Search for the cell housing the specified text and yield its [x, y] center coordinate. 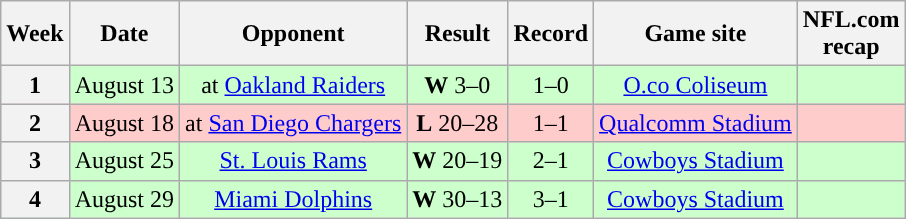
3–1 [551, 199]
August 13 [124, 85]
at San Diego Chargers [294, 123]
Opponent [294, 34]
Qualcomm Stadium [696, 123]
at Oakland Raiders [294, 85]
August 18 [124, 123]
Miami Dolphins [294, 199]
W 30–13 [458, 199]
W 3–0 [458, 85]
Record [551, 34]
1–1 [551, 123]
August 29 [124, 199]
Game site [696, 34]
St. Louis Rams [294, 161]
NFL.comrecap [851, 34]
1–0 [551, 85]
L 20–28 [458, 123]
August 25 [124, 161]
W 20–19 [458, 161]
4 [35, 199]
Result [458, 34]
Date [124, 34]
2 [35, 123]
1 [35, 85]
O.co Coliseum [696, 85]
Week [35, 34]
2–1 [551, 161]
3 [35, 161]
